Return (X, Y) of the center of cell containing provided text 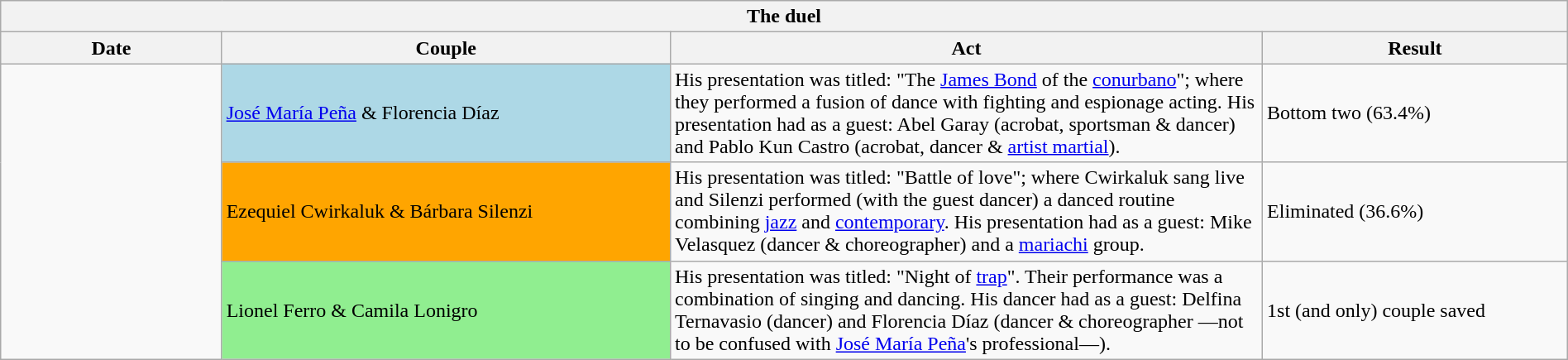
1st (and only) couple saved (1416, 310)
Eliminated (36.6%) (1416, 212)
The duel (784, 17)
Bottom two (63.4%) (1416, 113)
Lionel Ferro & Camila Lonigro (446, 310)
Date (111, 48)
Act (966, 48)
José María Peña & Florencia Díaz (446, 113)
Result (1416, 48)
Ezequiel Cwirkaluk & Bárbara Silenzi (446, 212)
Couple (446, 48)
